Return the [x, y] coordinate for the center point of the cell that contains the specified text.  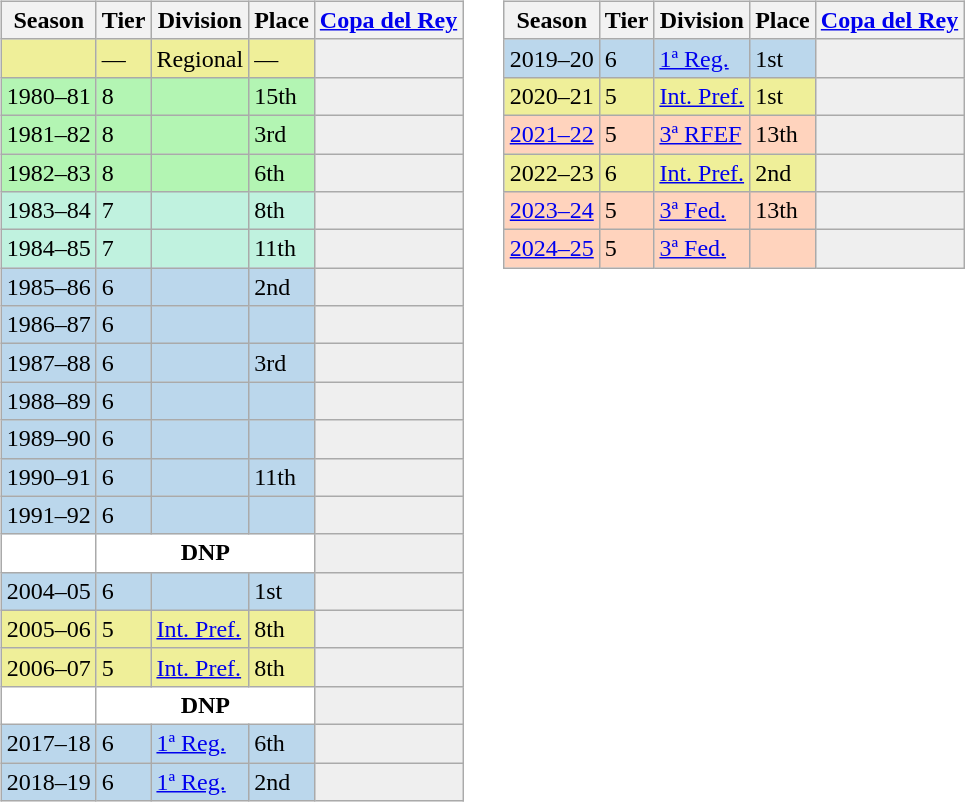
15th [282, 96]
2018–19 [48, 781]
2004–05 [48, 591]
2020–21 [552, 96]
2019–20 [552, 58]
1987–88 [48, 363]
1983–84 [48, 211]
1980–81 [48, 96]
2022–23 [552, 173]
1981–82 [48, 134]
1988–89 [48, 401]
2005–06 [48, 629]
1990–91 [48, 477]
2023–24 [552, 211]
3ª RFEF [702, 134]
2006–07 [48, 667]
2017–18 [48, 743]
1989–90 [48, 439]
2021–22 [552, 134]
1991–92 [48, 515]
2024–25 [552, 249]
1985–86 [48, 287]
1984–85 [48, 249]
Regional [200, 58]
1982–83 [48, 173]
1986–87 [48, 325]
